Identify which cell holds the provided text, then report its [x, y] central coordinate. 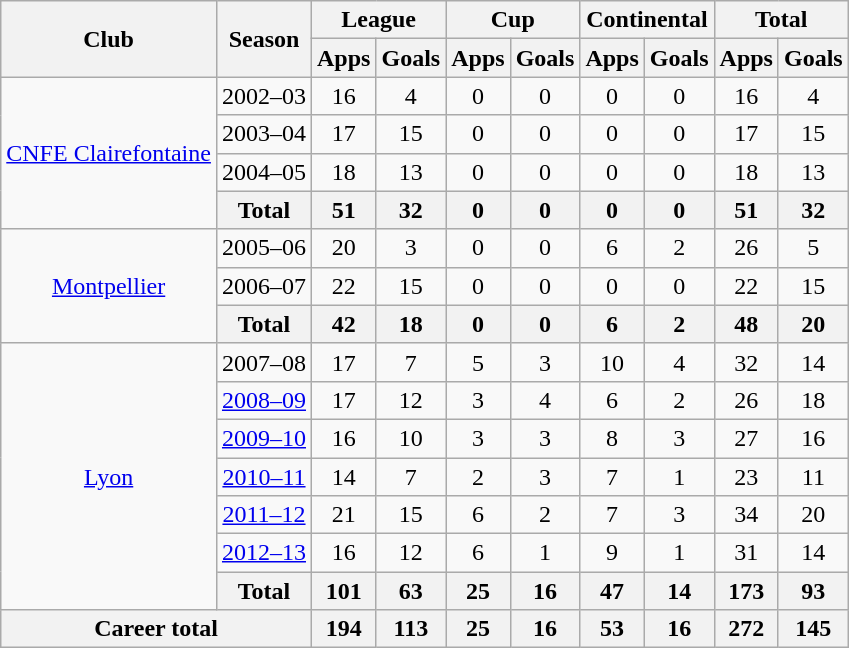
2012–13 [264, 553]
Lyon [109, 476]
2003–04 [264, 134]
Career total [156, 629]
101 [344, 591]
272 [746, 629]
173 [746, 591]
21 [344, 515]
Montpellier [109, 286]
CNFE Clairefontaine [109, 153]
Season [264, 39]
53 [612, 629]
9 [612, 553]
2004–05 [264, 172]
2002–03 [264, 96]
47 [612, 591]
42 [344, 324]
145 [813, 629]
93 [813, 591]
8 [612, 438]
194 [344, 629]
2009–10 [264, 438]
2005–06 [264, 248]
2007–08 [264, 362]
113 [411, 629]
2008–09 [264, 400]
2010–11 [264, 477]
34 [746, 515]
Continental [647, 20]
Club [109, 39]
23 [746, 477]
Cup [513, 20]
31 [746, 553]
63 [411, 591]
2011–12 [264, 515]
League [379, 20]
2006–07 [264, 286]
48 [746, 324]
27 [746, 438]
11 [813, 477]
